Search for the cell housing the specified text and yield its (X, Y) center coordinate. 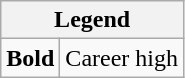
Legend (92, 20)
Bold (30, 58)
Career high (122, 58)
